From the cell containing the given text, extract its center point as [X, Y] coordinate. 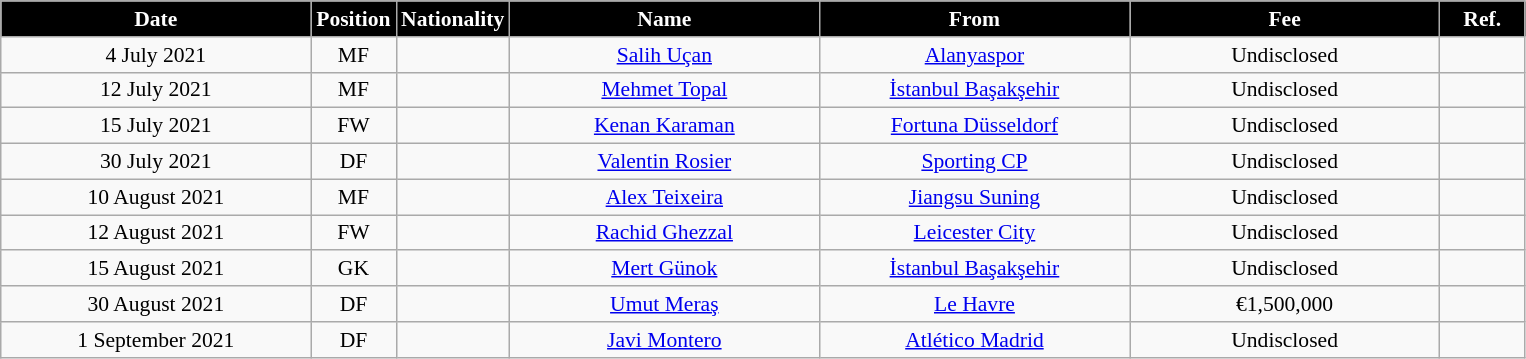
Alanyaspor [974, 55]
Date [156, 19]
Javi Montero [664, 340]
Leicester City [974, 233]
GK [354, 269]
Fee [1285, 19]
Mehmet Topal [664, 90]
Salih Uçan [664, 55]
From [974, 19]
Atlético Madrid [974, 340]
Ref. [1482, 19]
15 July 2021 [156, 126]
Rachid Ghezzal [664, 233]
10 August 2021 [156, 197]
Nationality [452, 19]
Position [354, 19]
4 July 2021 [156, 55]
Valentin Rosier [664, 162]
Kenan Karaman [664, 126]
Name [664, 19]
30 August 2021 [156, 304]
Mert Günok [664, 269]
Alex Teixeira [664, 197]
€1,500,000 [1285, 304]
Umut Meraş [664, 304]
Fortuna Düsseldorf [974, 126]
Jiangsu Suning [974, 197]
30 July 2021 [156, 162]
12 July 2021 [156, 90]
12 August 2021 [156, 233]
1 September 2021 [156, 340]
Sporting CP [974, 162]
Le Havre [974, 304]
15 August 2021 [156, 269]
